Extract the [x, y] coordinate from the center of the cell holding the provided text.  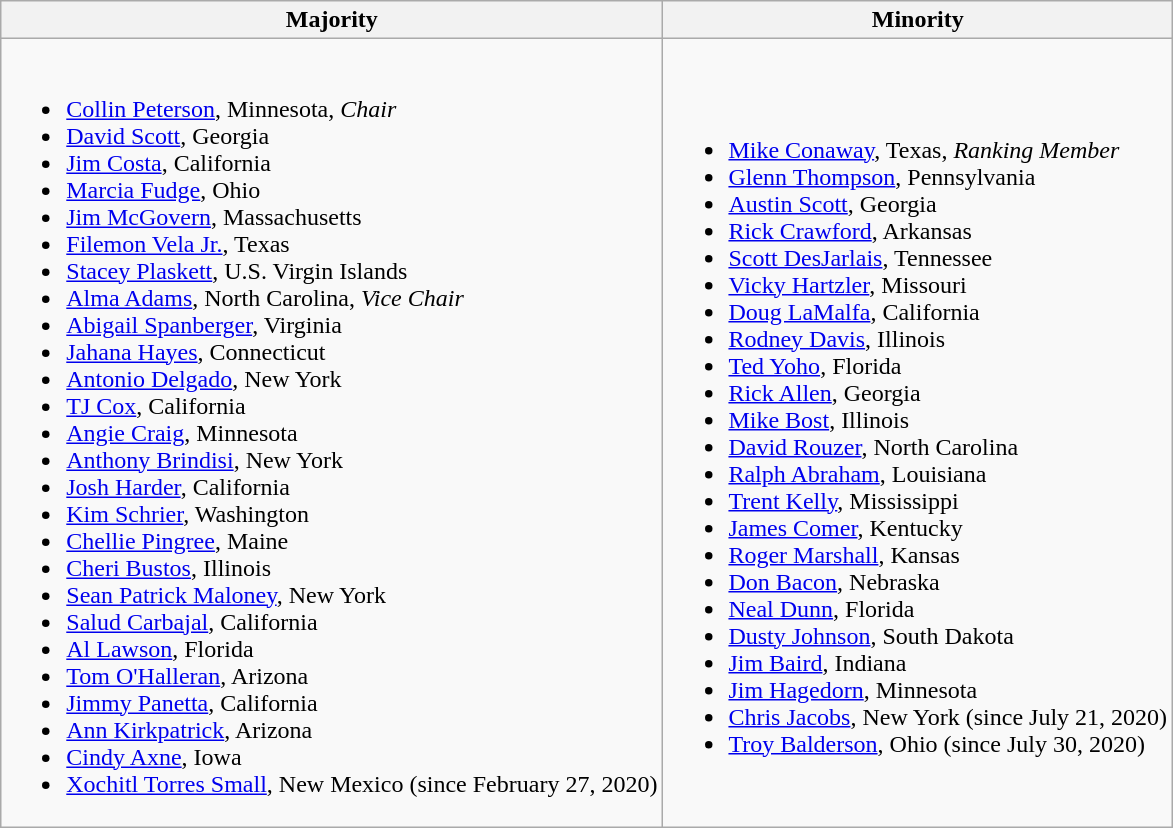
Minority [918, 20]
Majority [332, 20]
